For the text-containing cell, return its midpoint in [X, Y] coordinate format. 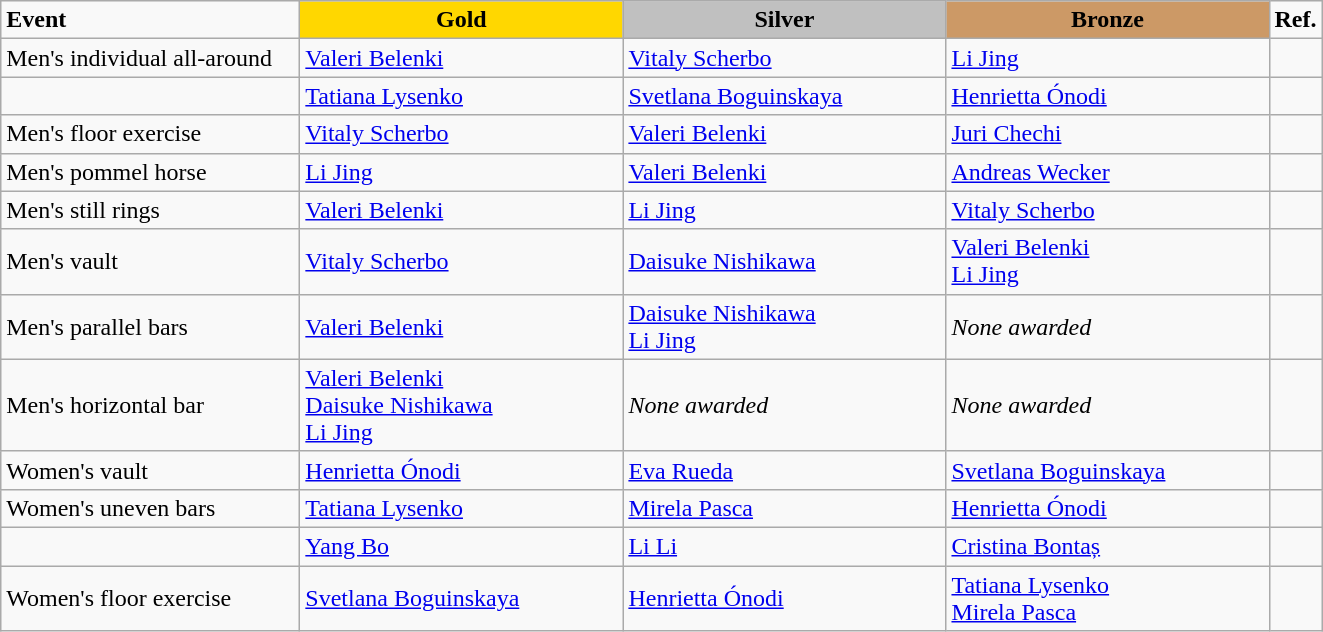
Andreas Wecker [1108, 172]
Yang Bo [462, 546]
Daisuke Nishikawa Li Jing [784, 326]
Women's uneven bars [150, 508]
Gold [462, 20]
Eva Rueda [784, 470]
Men's horizontal bar [150, 405]
Valeri Belenki Li Jing [1108, 262]
Cristina Bontaș [1108, 546]
Silver [784, 20]
Bronze [1108, 20]
Women's vault [150, 470]
Event [150, 20]
Ref. [1296, 20]
Men's parallel bars [150, 326]
Valeri Belenki Daisuke Nishikawa Li Jing [462, 405]
Tatiana Lysenko Mirela Pasca [1108, 598]
Men's still rings [150, 210]
Women's floor exercise [150, 598]
Juri Chechi [1108, 134]
Men's individual all-around [150, 58]
Men's floor exercise [150, 134]
Men's pommel horse [150, 172]
Men's vault [150, 262]
Daisuke Nishikawa [784, 262]
Li Li [784, 546]
Mirela Pasca [784, 508]
